Capture the cell that displays the provided text and extract its (x, y) central coordinate. 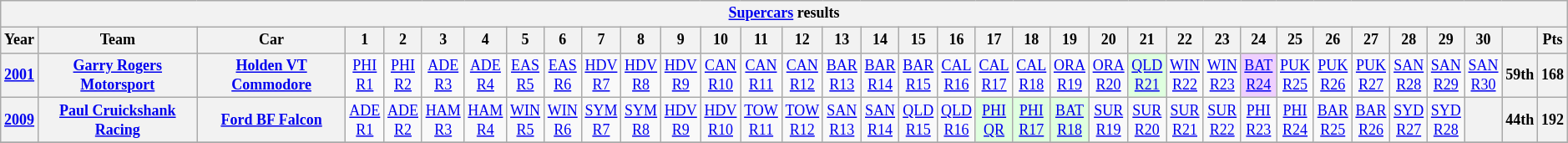
24 (1259, 40)
PHIQR (994, 120)
12 (802, 40)
EASR5 (526, 75)
CALR17 (994, 75)
BARR14 (880, 75)
ADER4 (486, 75)
CALR18 (1032, 75)
26 (1333, 40)
192 (1553, 120)
ORAR19 (1070, 75)
PHIR17 (1032, 120)
7 (601, 40)
SANR30 (1483, 75)
168 (1553, 75)
SURR19 (1109, 120)
Holden VT Commodore (271, 75)
Team (117, 40)
SYMR8 (641, 120)
27 (1371, 40)
TOWR12 (802, 120)
6 (563, 40)
2009 (20, 120)
8 (641, 40)
22 (1186, 40)
SURR22 (1222, 120)
9 (680, 40)
29 (1446, 40)
QLDR21 (1147, 75)
18 (1032, 40)
Ford BF Falcon (271, 120)
Year (20, 40)
SYDR27 (1409, 120)
2001 (20, 75)
28 (1409, 40)
ADER3 (443, 75)
CANR10 (721, 75)
3 (443, 40)
CANR12 (802, 75)
HDVR8 (641, 75)
Car (271, 40)
23 (1222, 40)
SANR14 (880, 120)
5 (526, 40)
CALR16 (957, 75)
BATR18 (1070, 120)
13 (842, 40)
10 (721, 40)
HAMR4 (486, 120)
BARR15 (918, 75)
14 (880, 40)
WINR5 (526, 120)
2 (403, 40)
WINR22 (1186, 75)
ADER2 (403, 120)
SURR20 (1147, 120)
PHIR23 (1259, 120)
SANR29 (1446, 75)
SURR21 (1186, 120)
ORAR20 (1109, 75)
59th (1520, 75)
PHIR1 (365, 75)
15 (918, 40)
SANR28 (1409, 75)
BARR13 (842, 75)
SYDR28 (1446, 120)
CANR11 (761, 75)
20 (1109, 40)
SANR13 (842, 120)
21 (1147, 40)
17 (994, 40)
WINR23 (1222, 75)
EASR6 (563, 75)
HDVR10 (721, 120)
44th (1520, 120)
BATR24 (1259, 75)
PUKR27 (1371, 75)
19 (1070, 40)
Pts (1553, 40)
SYMR7 (601, 120)
HAMR3 (443, 120)
30 (1483, 40)
QLDR15 (918, 120)
TOWR11 (761, 120)
Garry Rogers Motorsport (117, 75)
PHIR2 (403, 75)
HDVR7 (601, 75)
1 (365, 40)
ADER1 (365, 120)
11 (761, 40)
PUKR26 (1333, 75)
BARR25 (1333, 120)
Paul Cruickshank Racing (117, 120)
Supercars results (784, 13)
16 (957, 40)
PHIR24 (1296, 120)
QLDR16 (957, 120)
PUKR25 (1296, 75)
4 (486, 40)
BARR26 (1371, 120)
25 (1296, 40)
WINR6 (563, 120)
